Provide the (X, Y) coordinate of the cell's center where the given text is located.  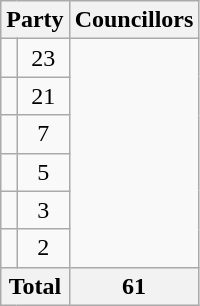
23 (43, 58)
Councillors (134, 20)
5 (43, 172)
21 (43, 96)
2 (43, 248)
Party (35, 20)
7 (43, 134)
3 (43, 210)
Total (35, 286)
61 (134, 286)
